Provide the [x, y] coordinate of the cell's center where the given text is located.  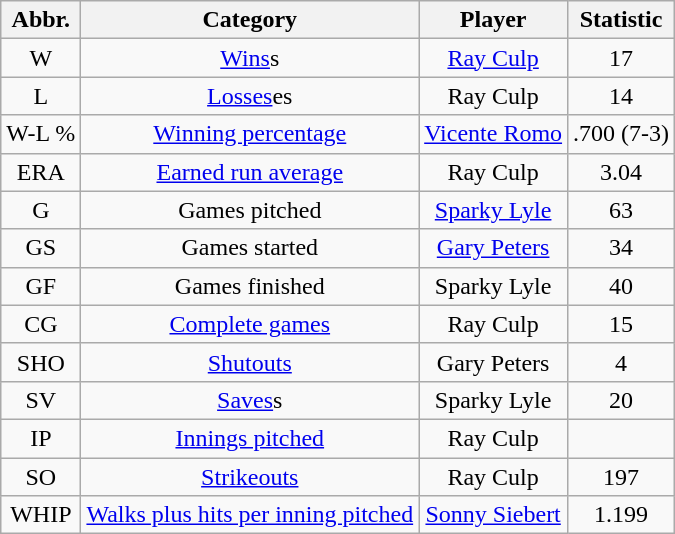
Winning percentage [250, 134]
SV [41, 400]
Savess [250, 400]
40 [622, 286]
L [41, 96]
34 [622, 248]
SO [41, 477]
Losseses [250, 96]
Innings pitched [250, 438]
Games pitched [250, 210]
63 [622, 210]
Statistic [622, 20]
Winss [250, 58]
Player [494, 20]
1.199 [622, 515]
CG [41, 324]
GF [41, 286]
G [41, 210]
Strikeouts [250, 477]
Shutouts [250, 362]
ERA [41, 172]
Category [250, 20]
20 [622, 400]
SHO [41, 362]
Vicente Romo [494, 134]
Games finished [250, 286]
WHIP [41, 515]
3.04 [622, 172]
GS [41, 248]
Sonny Siebert [494, 515]
4 [622, 362]
15 [622, 324]
14 [622, 96]
Games started [250, 248]
197 [622, 477]
17 [622, 58]
Complete games [250, 324]
IP [41, 438]
.700 (7-3) [622, 134]
Abbr. [41, 20]
Walks plus hits per inning pitched [250, 515]
W-L % [41, 134]
W [41, 58]
Earned run average [250, 172]
